For the text-containing cell, return its midpoint in (X, Y) coordinate format. 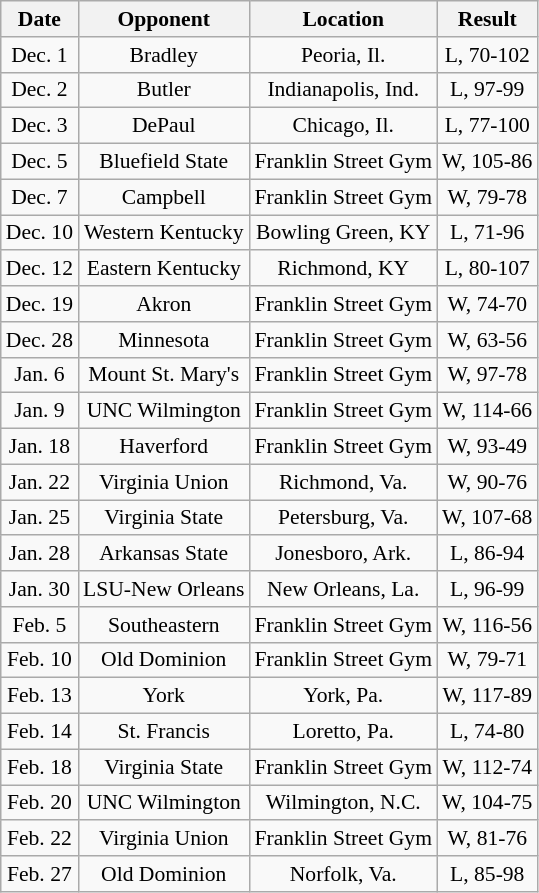
Jan. 30 (40, 589)
Feb. 10 (40, 660)
L, 97-99 (487, 90)
Dec. 1 (40, 55)
Feb. 22 (40, 839)
Bowling Green, KY (343, 233)
LSU-New Orleans (164, 589)
Jan. 18 (40, 447)
Arkansas State (164, 554)
L, 86-94 (487, 554)
Norfolk, Va. (343, 874)
L, 96-99 (487, 589)
Dec. 5 (40, 162)
W, 81-76 (487, 839)
W, 74-70 (487, 304)
L, 70-102 (487, 55)
W, 79-71 (487, 660)
Jonesboro, Ark. (343, 554)
Feb. 18 (40, 767)
Feb. 20 (40, 803)
W, 104-75 (487, 803)
Petersburg, Va. (343, 518)
Chicago, Il. (343, 126)
Dec. 12 (40, 269)
Jan. 22 (40, 482)
DePaul (164, 126)
St. Francis (164, 732)
Dec. 2 (40, 90)
Eastern Kentucky (164, 269)
Result (487, 19)
Dec. 28 (40, 340)
Feb. 13 (40, 696)
Akron (164, 304)
Wilmington, N.C. (343, 803)
W, 105-86 (487, 162)
Jan. 6 (40, 375)
Bradley (164, 55)
W, 93-49 (487, 447)
Loretto, Pa. (343, 732)
New Orleans, La. (343, 589)
Date (40, 19)
Feb. 5 (40, 625)
Jan. 28 (40, 554)
York (164, 696)
Western Kentucky (164, 233)
L, 74-80 (487, 732)
Indianapolis, Ind. (343, 90)
Haverford (164, 447)
Location (343, 19)
Bluefield State (164, 162)
W, 116-56 (487, 625)
Richmond, KY (343, 269)
Jan. 9 (40, 411)
L, 85-98 (487, 874)
Peoria, Il. (343, 55)
York, Pa. (343, 696)
Feb. 27 (40, 874)
Dec. 7 (40, 197)
W, 114-66 (487, 411)
W, 63-56 (487, 340)
Minnesota (164, 340)
W, 90-76 (487, 482)
W, 97-78 (487, 375)
Feb. 14 (40, 732)
W, 112-74 (487, 767)
Richmond, Va. (343, 482)
Dec. 3 (40, 126)
Southeastern (164, 625)
W, 117-89 (487, 696)
L, 80-107 (487, 269)
Dec. 19 (40, 304)
L, 71-96 (487, 233)
Opponent (164, 19)
W, 79-78 (487, 197)
Dec. 10 (40, 233)
W, 107-68 (487, 518)
L, 77-100 (487, 126)
Jan. 25 (40, 518)
Butler (164, 90)
Campbell (164, 197)
Mount St. Mary's (164, 375)
